Find where the given text appears and provide that cell's center as (X, Y) coordinate. 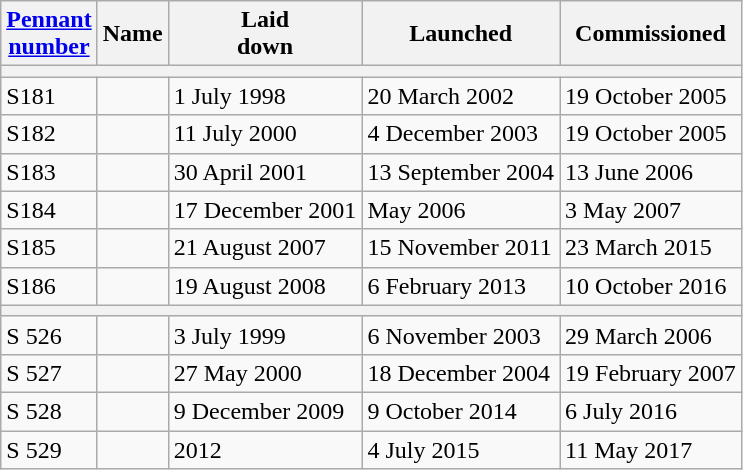
9 October 2014 (461, 411)
1 July 1998 (265, 96)
11 May 2017 (651, 449)
6 November 2003 (461, 335)
29 March 2006 (651, 335)
13 September 2004 (461, 172)
S181 (49, 96)
15 November 2011 (461, 248)
13 June 2006 (651, 172)
19 August 2008 (265, 286)
S 529 (49, 449)
S183 (49, 172)
9 December 2009 (265, 411)
10 October 2016 (651, 286)
May 2006 (461, 210)
Name (132, 34)
6 February 2013 (461, 286)
4 July 2015 (461, 449)
Laiddown (265, 34)
20 March 2002 (461, 96)
S185 (49, 248)
6 July 2016 (651, 411)
19 February 2007 (651, 373)
27 May 2000 (265, 373)
2012 (265, 449)
3 May 2007 (651, 210)
3 July 1999 (265, 335)
30 April 2001 (265, 172)
4 December 2003 (461, 134)
S184 (49, 210)
Pennantnumber (49, 34)
S 527 (49, 373)
18 December 2004 (461, 373)
Launched (461, 34)
S 528 (49, 411)
23 March 2015 (651, 248)
Commissioned (651, 34)
11 July 2000 (265, 134)
S182 (49, 134)
17 December 2001 (265, 210)
S186 (49, 286)
21 August 2007 (265, 248)
S 526 (49, 335)
